Detect which cell encompasses the target text, then output its [X, Y] center coordinate. 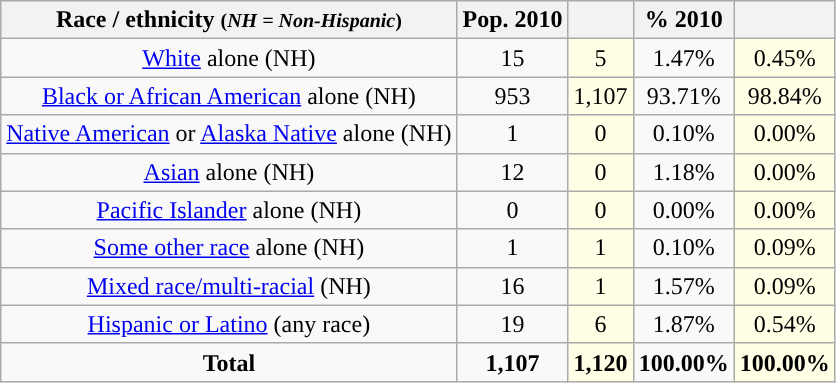
Some other race alone (NH) [229, 248]
Total [229, 362]
Hispanic or Latino (any race) [229, 324]
Native American or Alaska Native alone (NH) [229, 134]
Pacific Islander alone (NH) [229, 210]
1.87% [684, 324]
16 [512, 286]
Race / ethnicity (NH = Non-Hispanic) [229, 20]
93.71% [684, 96]
953 [512, 96]
1,120 [600, 362]
Black or African American alone (NH) [229, 96]
15 [512, 58]
5 [600, 58]
19 [512, 324]
0.54% [784, 324]
Mixed race/multi-racial (NH) [229, 286]
Pop. 2010 [512, 20]
1.47% [684, 58]
% 2010 [684, 20]
12 [512, 172]
1.57% [684, 286]
6 [600, 324]
1.18% [684, 172]
Asian alone (NH) [229, 172]
0.45% [784, 58]
98.84% [784, 96]
White alone (NH) [229, 58]
